Return [x, y] of the center of cell containing provided text 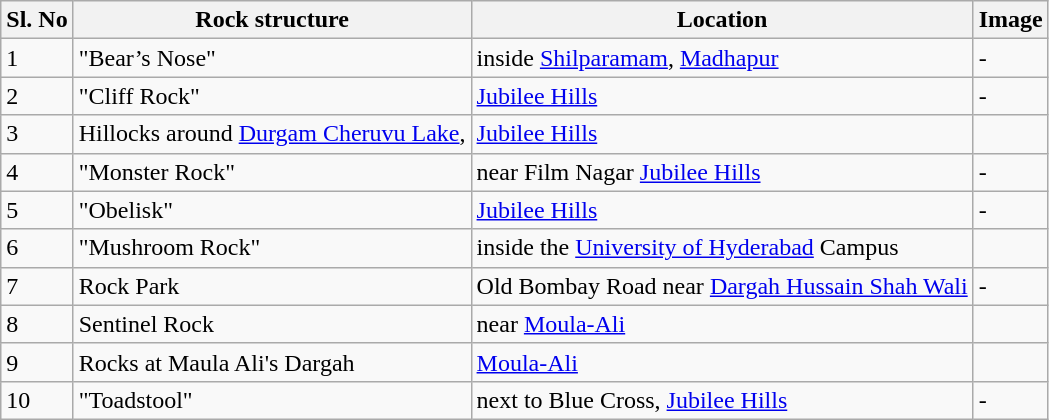
next to Blue Cross, Jubilee Hills [722, 400]
10 [37, 400]
Moula-Ali [722, 362]
Rock Park [272, 286]
4 [37, 172]
Image [1010, 20]
Old Bombay Road near Dargah Hussain Shah Wali [722, 286]
Location [722, 20]
6 [37, 248]
near Film Nagar Jubilee Hills [722, 172]
"Mushroom Rock" [272, 248]
9 [37, 362]
5 [37, 210]
"Toadstool" [272, 400]
2 [37, 96]
1 [37, 58]
7 [37, 286]
Rock structure [272, 20]
3 [37, 134]
near Moula-Ali [722, 324]
Rocks at Maula Ali's Dargah [272, 362]
"Bear’s Nose" [272, 58]
Hillocks around Durgam Cheruvu Lake, [272, 134]
"Cliff Rock" [272, 96]
"Obelisk" [272, 210]
8 [37, 324]
Sl. No [37, 20]
Sentinel Rock [272, 324]
"Monster Rock" [272, 172]
inside Shilparamam, Madhapur [722, 58]
inside the University of Hyderabad Campus [722, 248]
